Capture the cell that displays the provided text and extract its (x, y) central coordinate. 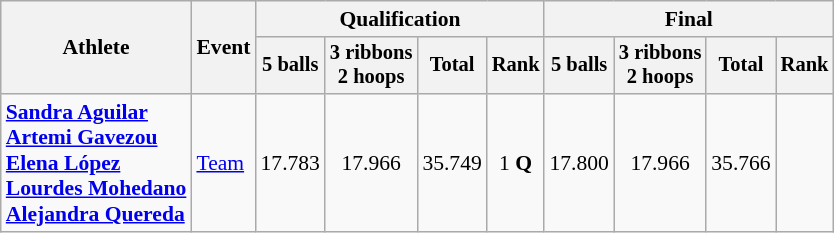
Qualification (400, 19)
35.766 (740, 163)
17.800 (578, 163)
Athlete (96, 48)
Sandra AguilarArtemi GavezouElena LópezLourdes MohedanoAlejandra Quereda (96, 163)
Final (688, 19)
1 Q (516, 163)
Event (223, 48)
35.749 (452, 163)
17.783 (290, 163)
Team (223, 163)
